For the text-containing cell, return its midpoint in [X, Y] coordinate format. 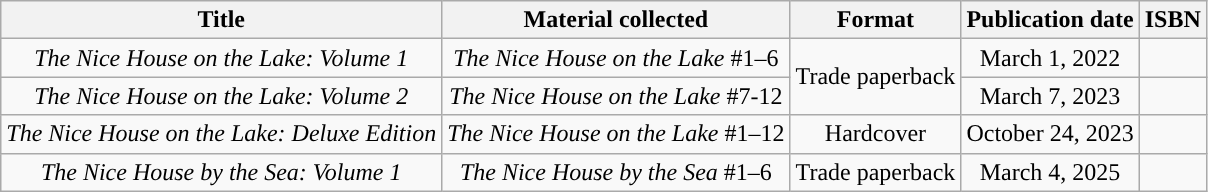
March 1, 2022 [1050, 58]
Format [876, 20]
October 24, 2023 [1050, 134]
Title [222, 20]
The Nice House by the Sea #1–6 [616, 172]
The Nice House by the Sea: Volume 1 [222, 172]
Publication date [1050, 20]
The Nice House on the Lake: Volume 2 [222, 96]
The Nice House on the Lake #1–6 [616, 58]
Material collected [616, 20]
Hardcover [876, 134]
The Nice House on the Lake #1–12 [616, 134]
The Nice House on the Lake: Deluxe Edition [222, 134]
March 4, 2025 [1050, 172]
The Nice House on the Lake #7-12 [616, 96]
March 7, 2023 [1050, 96]
ISBN [1172, 20]
The Nice House on the Lake: Volume 1 [222, 58]
